Determine the [X, Y] coordinate at the center of the cell enclosing the given text.  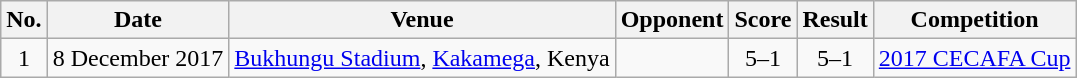
Score [763, 20]
Bukhungu Stadium, Kakamega, Kenya [422, 58]
2017 CECAFA Cup [974, 58]
Date [138, 20]
Opponent [672, 20]
Venue [422, 20]
1 [24, 58]
Result [835, 20]
8 December 2017 [138, 58]
Competition [974, 20]
No. [24, 20]
